Search for the cell housing the specified text and yield its [x, y] center coordinate. 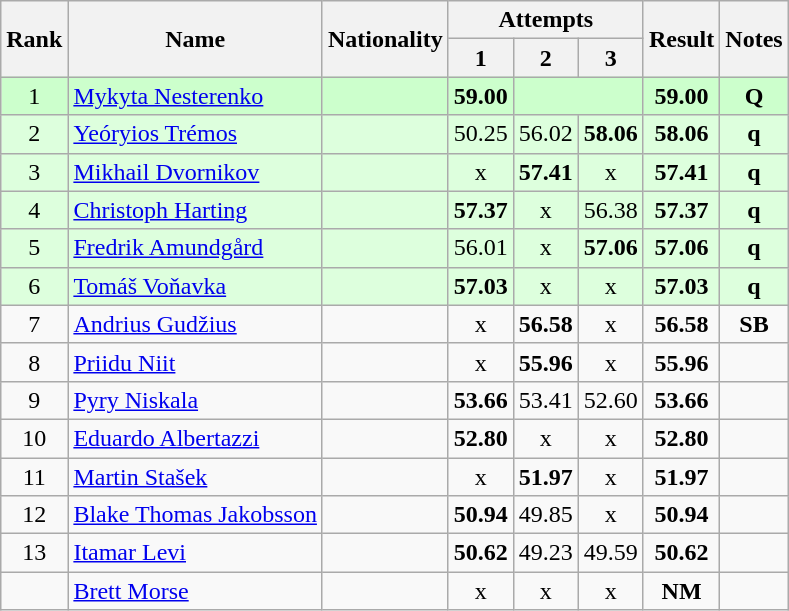
Rank [34, 39]
Brett Morse [196, 591]
7 [34, 324]
Christoph Harting [196, 210]
Result [681, 39]
49.59 [610, 553]
Andrius Gudžius [196, 324]
Attempts [546, 20]
Name [196, 39]
Pyry Niskala [196, 400]
13 [34, 553]
SB [754, 324]
Nationality [385, 39]
5 [34, 248]
Mikhail Dvornikov [196, 172]
8 [34, 362]
12 [34, 515]
Itamar Levi [196, 553]
10 [34, 438]
56.02 [546, 134]
49.23 [546, 553]
50.25 [480, 134]
49.85 [546, 515]
Priidu Niit [196, 362]
56.01 [480, 248]
Tomáš Voňavka [196, 286]
Mykyta Nesterenko [196, 96]
6 [34, 286]
NM [681, 591]
4 [34, 210]
Yeóryios Trémos [196, 134]
52.60 [610, 400]
Notes [754, 39]
Fredrik Amundgård [196, 248]
Q [754, 96]
11 [34, 477]
Martin Stašek [196, 477]
Blake Thomas Jakobsson [196, 515]
56.38 [610, 210]
Eduardo Albertazzi [196, 438]
53.41 [546, 400]
9 [34, 400]
